Search for the cell housing the specified text and yield its (x, y) center coordinate. 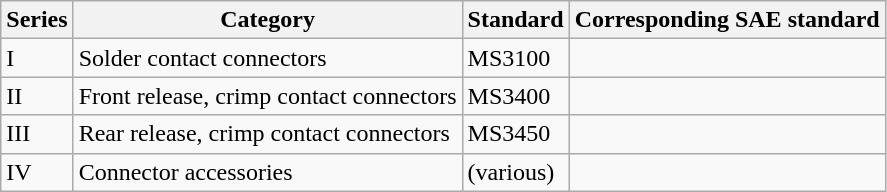
II (37, 96)
I (37, 58)
Corresponding SAE standard (727, 20)
Rear release, crimp contact connectors (268, 134)
IV (37, 172)
Standard (516, 20)
Connector accessories (268, 172)
Solder contact connectors (268, 58)
MS3100 (516, 58)
Category (268, 20)
Front release, crimp contact connectors (268, 96)
Series (37, 20)
(various) (516, 172)
III (37, 134)
MS3450 (516, 134)
MS3400 (516, 96)
